Scan for the cell matching the given text and deliver its [x, y] coordinate at center. 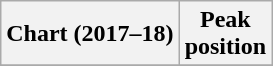
Chart (2017–18) [90, 34]
Peakposition [225, 34]
